Capture the cell that displays the provided text and extract its (x, y) central coordinate. 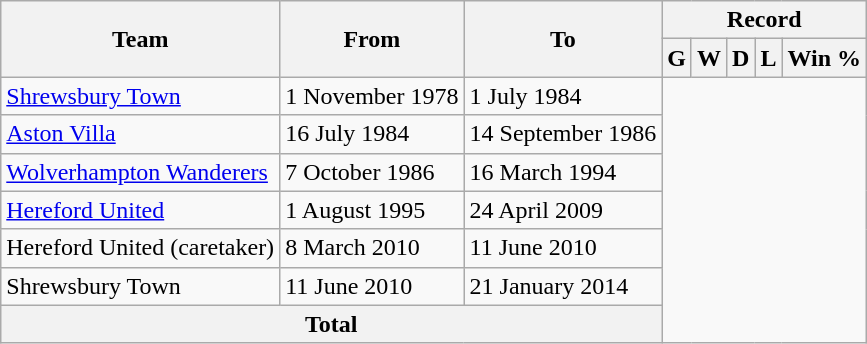
16 March 1994 (563, 172)
Hereford United (140, 210)
L (768, 58)
Total (332, 324)
8 March 2010 (372, 248)
7 October 1986 (372, 172)
14 September 1986 (563, 134)
G (677, 58)
From (372, 39)
Win % (824, 58)
Record (764, 20)
Aston Villa (140, 134)
1 July 1984 (563, 96)
24 April 2009 (563, 210)
D (741, 58)
Hereford United (caretaker) (140, 248)
1 August 1995 (372, 210)
1 November 1978 (372, 96)
21 January 2014 (563, 286)
Wolverhampton Wanderers (140, 172)
Team (140, 39)
16 July 1984 (372, 134)
To (563, 39)
W (708, 58)
